From the cell containing the given text, extract its center point as [x, y] coordinate. 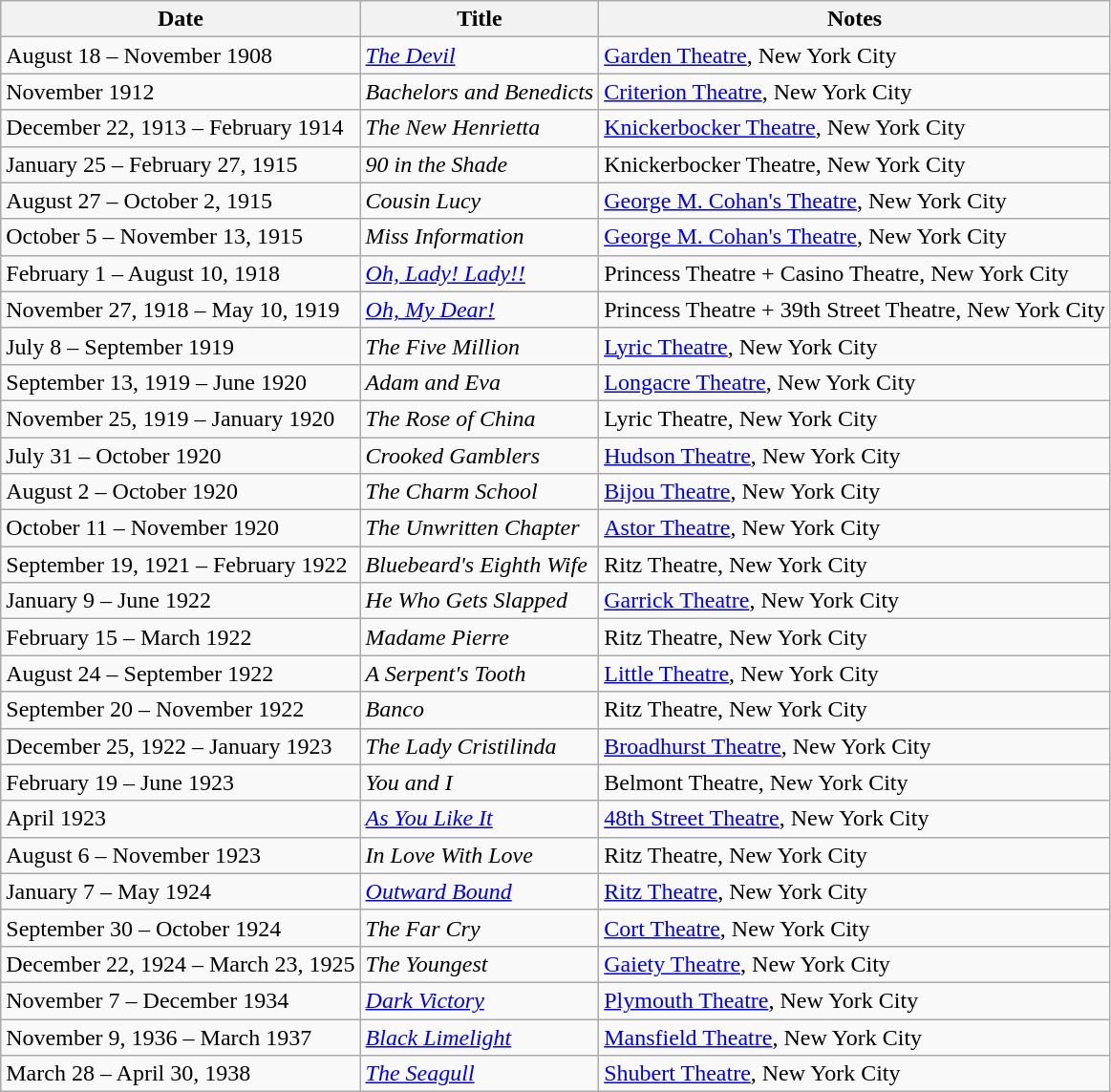
Oh, Lady! Lady!! [480, 273]
March 28 – April 30, 1938 [181, 1074]
The Five Million [480, 346]
September 19, 1921 – February 1922 [181, 565]
August 6 – November 1923 [181, 855]
Bijou Theatre, New York City [855, 492]
February 1 – August 10, 1918 [181, 273]
Gaiety Theatre, New York City [855, 964]
The Lady Cristilinda [480, 746]
October 5 – November 13, 1915 [181, 237]
February 15 – March 1922 [181, 637]
The Seagull [480, 1074]
90 in the Shade [480, 164]
Little Theatre, New York City [855, 674]
Shubert Theatre, New York City [855, 1074]
He Who Gets Slapped [480, 601]
Plymouth Theatre, New York City [855, 1000]
Mansfield Theatre, New York City [855, 1037]
January 9 – June 1922 [181, 601]
Belmont Theatre, New York City [855, 782]
Miss Information [480, 237]
Cousin Lucy [480, 201]
As You Like It [480, 819]
January 25 – February 27, 1915 [181, 164]
Princess Theatre + Casino Theatre, New York City [855, 273]
Broadhurst Theatre, New York City [855, 746]
September 13, 1919 – June 1920 [181, 382]
July 8 – September 1919 [181, 346]
In Love With Love [480, 855]
August 18 – November 1908 [181, 55]
Outward Bound [480, 891]
December 25, 1922 – January 1923 [181, 746]
November 9, 1936 – March 1937 [181, 1037]
Criterion Theatre, New York City [855, 92]
The Devil [480, 55]
Dark Victory [480, 1000]
The Youngest [480, 964]
Title [480, 19]
August 24 – September 1922 [181, 674]
October 11 – November 1920 [181, 528]
Black Limelight [480, 1037]
Date [181, 19]
Notes [855, 19]
August 2 – October 1920 [181, 492]
August 27 – October 2, 1915 [181, 201]
Princess Theatre + 39th Street Theatre, New York City [855, 310]
48th Street Theatre, New York City [855, 819]
Adam and Eva [480, 382]
January 7 – May 1924 [181, 891]
The Charm School [480, 492]
Cort Theatre, New York City [855, 928]
The Unwritten Chapter [480, 528]
September 20 – November 1922 [181, 710]
Hudson Theatre, New York City [855, 456]
September 30 – October 1924 [181, 928]
April 1923 [181, 819]
November 25, 1919 – January 1920 [181, 418]
Astor Theatre, New York City [855, 528]
Garrick Theatre, New York City [855, 601]
July 31 – October 1920 [181, 456]
February 19 – June 1923 [181, 782]
Banco [480, 710]
Oh, My Dear! [480, 310]
A Serpent's Tooth [480, 674]
Madame Pierre [480, 637]
The Far Cry [480, 928]
The Rose of China [480, 418]
Garden Theatre, New York City [855, 55]
The New Henrietta [480, 128]
Longacre Theatre, New York City [855, 382]
Crooked Gamblers [480, 456]
Bluebeard's Eighth Wife [480, 565]
November 1912 [181, 92]
December 22, 1913 – February 1914 [181, 128]
You and I [480, 782]
November 27, 1918 – May 10, 1919 [181, 310]
November 7 – December 1934 [181, 1000]
Bachelors and Benedicts [480, 92]
December 22, 1924 – March 23, 1925 [181, 964]
